Return the [x, y] coordinate for the center point of the cell that contains the specified text.  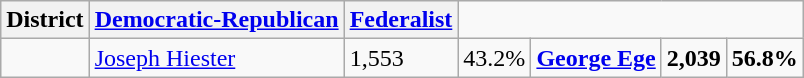
43.2% [494, 58]
2,039 [694, 58]
1,553 [401, 58]
George Ege [596, 58]
Federalist [401, 20]
Democratic-Republican [216, 20]
56.8% [764, 58]
District [45, 20]
Joseph Hiester [216, 58]
